Output the [x, y] coordinate of the center of the cell containing the given text.  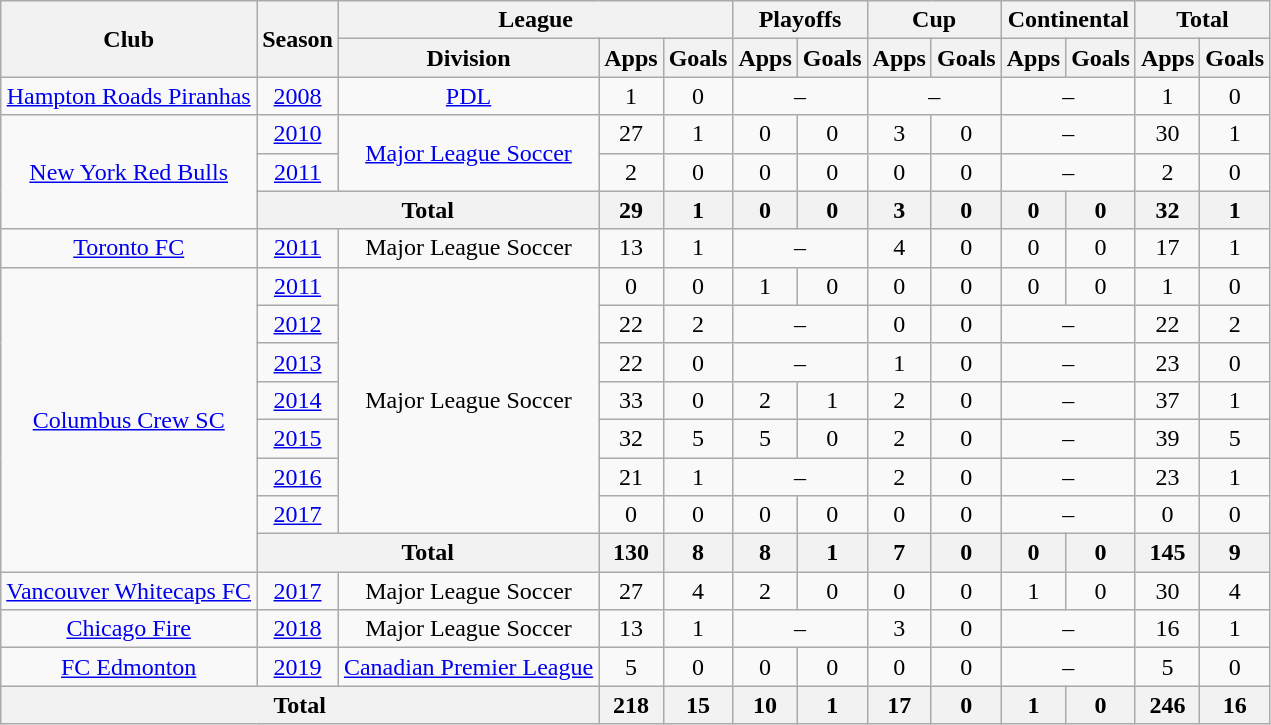
7 [899, 553]
2012 [298, 324]
10 [765, 705]
FC Edmonton [129, 667]
Division [468, 58]
2013 [298, 362]
130 [631, 553]
9 [1235, 553]
Columbus Crew SC [129, 419]
Toronto FC [129, 248]
League [535, 20]
2014 [298, 400]
33 [631, 400]
29 [631, 210]
2016 [298, 477]
2019 [298, 667]
Playoffs [800, 20]
Chicago Fire [129, 629]
2008 [298, 96]
15 [698, 705]
Hampton Roads Piranhas [129, 96]
Canadian Premier League [468, 667]
PDL [468, 96]
21 [631, 477]
218 [631, 705]
New York Red Bulls [129, 172]
Vancouver Whitecaps FC [129, 591]
2015 [298, 438]
Cup [934, 20]
Club [129, 39]
145 [1167, 553]
Continental [1068, 20]
39 [1167, 438]
Season [298, 39]
246 [1167, 705]
2018 [298, 629]
2010 [298, 134]
37 [1167, 400]
